Determine the [X, Y] coordinate at the center of the cell enclosing the given text.  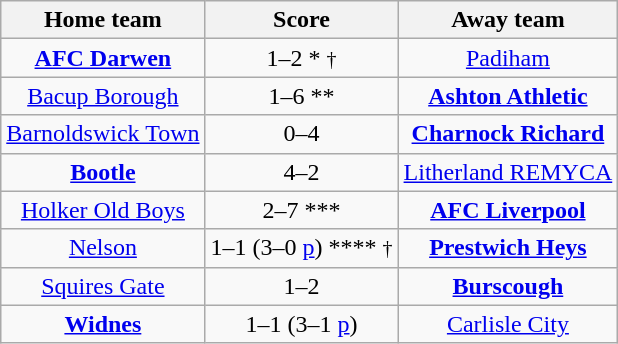
Litherland REMYCA [508, 172]
AFC Liverpool [508, 210]
Barnoldswick Town [103, 134]
1–6 ** [302, 96]
2–7 *** [302, 210]
Home team [103, 20]
Nelson [103, 248]
Ashton Athletic [508, 96]
Prestwich Heys [508, 248]
Padiham [508, 58]
Squires Gate [103, 286]
1–1 (3–1 p) [302, 324]
4–2 [302, 172]
Burscough [508, 286]
1–1 (3–0 p) **** † [302, 248]
Away team [508, 20]
1–2 [302, 286]
Bootle [103, 172]
Carlisle City [508, 324]
0–4 [302, 134]
AFC Darwen [103, 58]
Bacup Borough [103, 96]
Widnes [103, 324]
Score [302, 20]
Charnock Richard [508, 134]
Holker Old Boys [103, 210]
1–2 * † [302, 58]
